Determine the (x, y) coordinate at the center of the cell enclosing the given text.  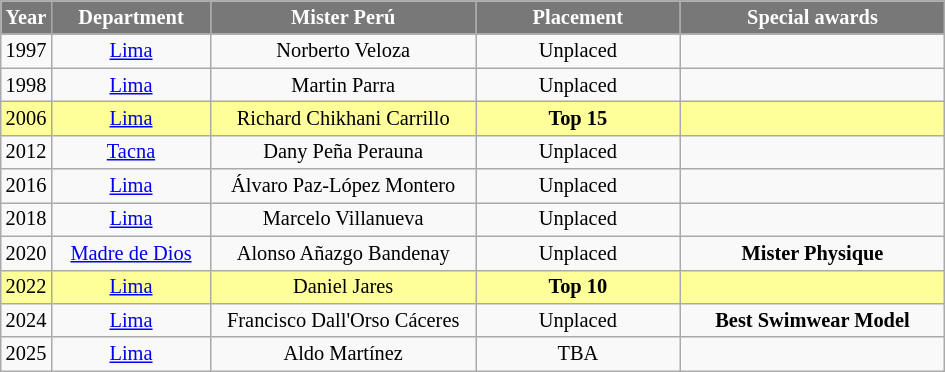
Top 15 (578, 118)
Placement (578, 17)
2006 (26, 118)
Norberto Veloza (344, 51)
2024 (26, 320)
Daniel Jares (344, 287)
Aldo Martínez (344, 354)
Year (26, 17)
Alonso Añazgo Bandenay (344, 253)
Mister Perú (344, 17)
Marcelo Villanueva (344, 219)
Francisco Dall'Orso Cáceres (344, 320)
Special awards (812, 17)
Richard Chikhani Carrillo (344, 118)
Madre de Dios (131, 253)
2018 (26, 219)
2016 (26, 186)
2022 (26, 287)
2012 (26, 152)
Tacna (131, 152)
Top 10 (578, 287)
2025 (26, 354)
TBA (578, 354)
Dany Peña Perauna (344, 152)
Mister Physique (812, 253)
2020 (26, 253)
1998 (26, 85)
Álvaro Paz-López Montero (344, 186)
Department (131, 17)
Best Swimwear Model (812, 320)
1997 (26, 51)
Martin Parra (344, 85)
